Detect which cell encompasses the target text, then output its (X, Y) center coordinate. 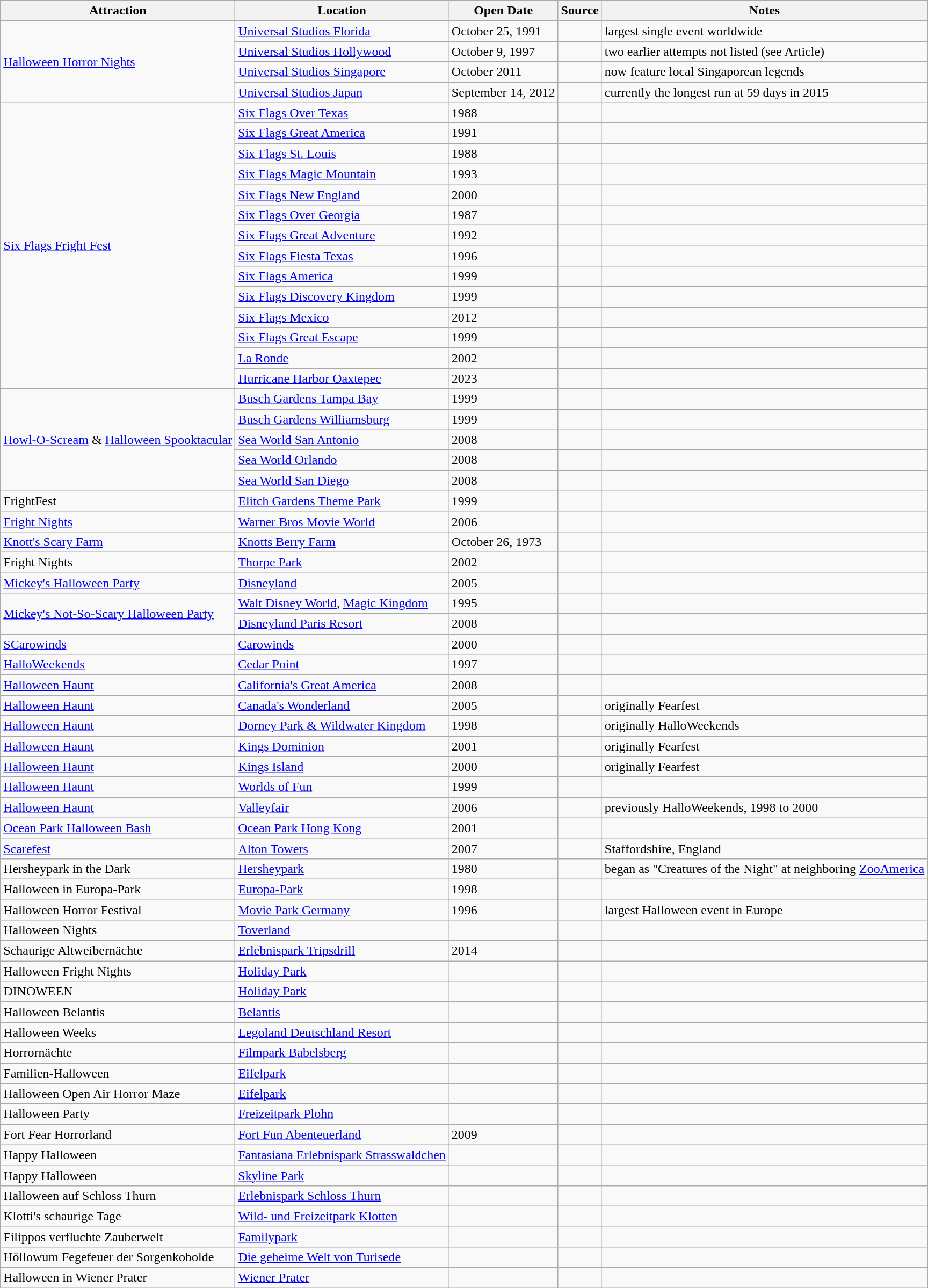
Valleyfair (342, 807)
Carowinds (342, 644)
Six Flags Great Adventure (342, 235)
now feature local Singaporean legends (764, 72)
Halloween Fright Nights (118, 971)
Die geheime Welt von Turisede (342, 1257)
Elitch Gardens Theme Park (342, 501)
Universal Studios Japan (342, 92)
2023 (503, 379)
Six Flags St. Louis (342, 154)
Six Flags New England (342, 194)
Familypark (342, 1236)
FrightFest (118, 501)
Hurricane Harbor Oaxtepec (342, 379)
Canada's Wonderland (342, 705)
October 25, 1991 (503, 31)
Attraction (118, 11)
Six Flags Fright Fest (118, 246)
began as "Creatures of the Night" at neighboring ZooAmerica (764, 869)
Scarefest (118, 848)
Notes (764, 11)
Klotti's schaurige Tage (118, 1216)
Halloween in Wiener Prater (118, 1278)
2012 (503, 317)
Worlds of Fun (342, 787)
Six Flags Discovery Kingdom (342, 297)
1991 (503, 133)
Wild- und Freizeitpark Klotten (342, 1216)
Mickey's Halloween Party (118, 583)
Ocean Park Hong Kong (342, 828)
1987 (503, 215)
Halloween in Europa-Park (118, 889)
Thorpe Park (342, 562)
Disneyland Paris Resort (342, 624)
October 26, 1973 (503, 542)
Dorney Park & Wildwater Kingdom (342, 726)
California's Great America (342, 685)
Freizeitpark Plohn (342, 1114)
Knotts Berry Farm (342, 542)
Belantis (342, 1012)
Hersheypark (342, 869)
Legoland Deutschland Resort (342, 1032)
Warner Bros Movie World (342, 521)
1992 (503, 235)
Horrornächte (118, 1053)
Filippos verfluchte Zauberwelt (118, 1236)
Halloween Party (118, 1114)
Fantasiana Erlebnispark Strasswaldchen (342, 1155)
Ocean Park Halloween Bash (118, 828)
Kings Dominion (342, 746)
Howl-O-Scream & Halloween Spooktacular (118, 440)
Six Flags Mexico (342, 317)
1997 (503, 665)
Halloween Weeks (118, 1032)
Universal Studios Hollywood (342, 52)
Halloween Nights (118, 930)
Toverland (342, 930)
Busch Gardens Williamsburg (342, 419)
Six Flags Magic Mountain (342, 174)
Halloween Open Air Horror Maze (118, 1094)
1993 (503, 174)
1995 (503, 603)
DINOWEEN (118, 992)
September 14, 2012 (503, 92)
Skyline Park (342, 1175)
Halloween Horror Festival (118, 910)
Six Flags Over Georgia (342, 215)
Movie Park Germany (342, 910)
Fort Fear Horrorland (118, 1134)
October 9, 1997 (503, 52)
Source (580, 11)
Kings Island (342, 767)
Europa-Park (342, 889)
Sea World San Diego (342, 481)
Mickey's Not-So-Scary Halloween Party (118, 614)
Disneyland (342, 583)
Six Flags Fiesta Texas (342, 256)
Six Flags Over Texas (342, 113)
Erlebnispark Tripsdrill (342, 951)
two earlier attempts not listed (see Article) (764, 52)
Knott's Scary Farm (118, 542)
Halloween auf Schloss Thurn (118, 1196)
Schaurige Altweibernächte (118, 951)
La Ronde (342, 358)
Sea World San Antonio (342, 440)
Staffordshire, England (764, 848)
Open Date (503, 11)
Location (342, 11)
Sea World Orlando (342, 460)
HalloWeekends (118, 665)
largest Halloween event in Europe (764, 910)
Universal Studios Singapore (342, 72)
October 2011 (503, 72)
Hersheypark in the Dark (118, 869)
Six Flags Great America (342, 133)
2014 (503, 951)
Cedar Point (342, 665)
largest single event worldwide (764, 31)
Höllowum Fegefeuer der Sorgenkobolde (118, 1257)
Busch Gardens Tampa Bay (342, 399)
1980 (503, 869)
2009 (503, 1134)
Familien-Halloween (118, 1073)
Six Flags America (342, 276)
currently the longest run at 59 days in 2015 (764, 92)
Alton Towers (342, 848)
Fort Fun Abenteuerland (342, 1134)
Halloween Belantis (118, 1012)
Halloween Horror Nights (118, 62)
previously HalloWeekends, 1998 to 2000 (764, 807)
Wiener Prater (342, 1278)
Universal Studios Florida (342, 31)
Six Flags Great Escape (342, 338)
Filmpark Babelsberg (342, 1053)
SCarowinds (118, 644)
Walt Disney World, Magic Kingdom (342, 603)
Erlebnispark Schloss Thurn (342, 1196)
originally HalloWeekends (764, 726)
2007 (503, 848)
